Locate the cell with the specified text and output its [X, Y] center coordinate. 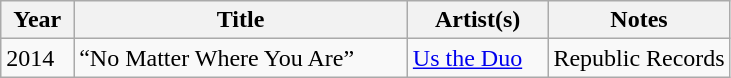
Title [241, 20]
Artist(s) [478, 20]
Year [38, 20]
“No Matter Where You Are” [241, 58]
2014 [38, 58]
Us the Duo [478, 58]
Republic Records [639, 58]
Notes [639, 20]
